Capture the cell that displays the provided text and extract its [X, Y] central coordinate. 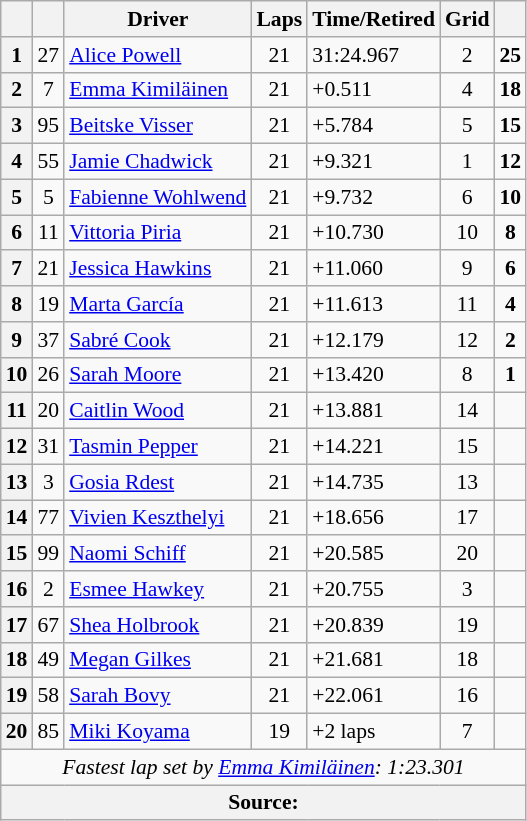
Marta García [158, 304]
95 [48, 126]
+21.681 [374, 660]
Sarah Moore [158, 375]
+18.656 [374, 518]
55 [48, 162]
Beitske Visser [158, 126]
49 [48, 660]
+22.061 [374, 696]
Vittoria Piria [158, 233]
+9.732 [374, 197]
Caitlin Wood [158, 411]
+20.585 [374, 554]
+20.755 [374, 589]
25 [511, 55]
Gosia Rdest [158, 482]
+20.839 [374, 625]
37 [48, 340]
99 [48, 554]
31:24.967 [374, 55]
26 [48, 375]
Laps [279, 19]
58 [48, 696]
+10.730 [374, 233]
+12.179 [374, 340]
Fabienne Wohlwend [158, 197]
77 [48, 518]
Time/Retired [374, 19]
Driver [158, 19]
Shea Holbrook [158, 625]
+13.420 [374, 375]
Naomi Schiff [158, 554]
+14.221 [374, 447]
85 [48, 732]
Sarah Bovy [158, 696]
Jamie Chadwick [158, 162]
+0.511 [374, 90]
+11.060 [374, 269]
Fastest lap set by Emma Kimiläinen: 1:23.301 [264, 767]
Jessica Hawkins [158, 269]
31 [48, 447]
+2 laps [374, 732]
+9.321 [374, 162]
+14.735 [374, 482]
Esmee Hawkey [158, 589]
Source: [264, 803]
+11.613 [374, 304]
+5.784 [374, 126]
Grid [468, 19]
Megan Gilkes [158, 660]
Emma Kimiläinen [158, 90]
Miki Koyama [158, 732]
Alice Powell [158, 55]
Vivien Keszthelyi [158, 518]
Tasmin Pepper [158, 447]
+13.881 [374, 411]
27 [48, 55]
Sabré Cook [158, 340]
67 [48, 625]
